Output the [X, Y] coordinate of the center of the cell containing the given text.  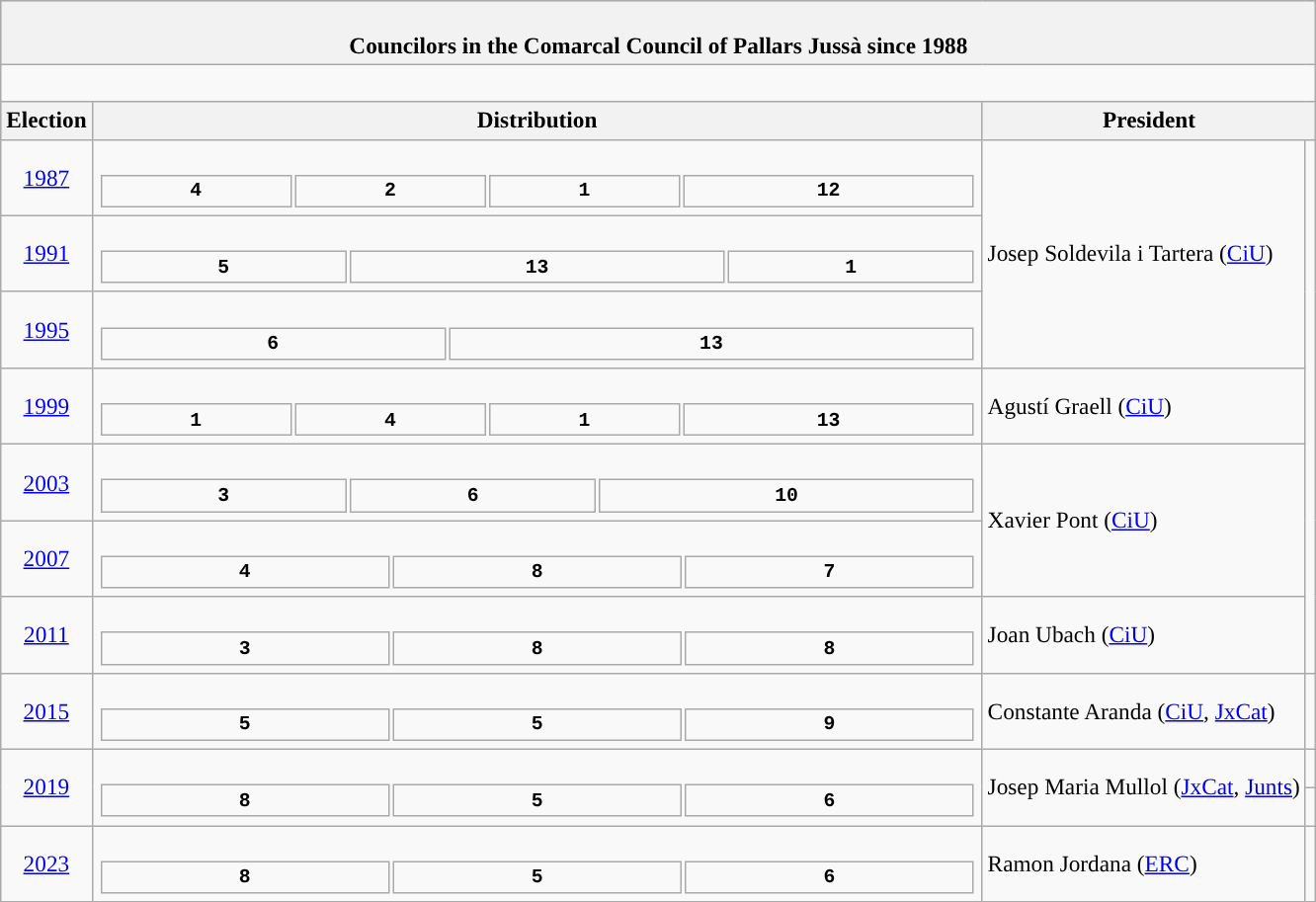
9 [830, 723]
2003 [46, 482]
12 [828, 190]
Distribution [537, 121]
Election [46, 121]
1 4 1 13 [537, 405]
4 8 7 [537, 557]
6 13 [537, 330]
2 [390, 190]
Ramon Jordana (ERC) [1144, 863]
4 2 1 12 [537, 178]
2011 [46, 634]
2007 [46, 557]
3 8 8 [537, 634]
1987 [46, 178]
Josep Soldevila i Tartera (CiU) [1144, 253]
2023 [46, 863]
2019 [46, 786]
5 13 1 [537, 253]
President [1149, 121]
Constante Aranda (CiU, JxCat) [1144, 711]
1999 [46, 405]
Joan Ubach (CiU) [1144, 634]
2015 [46, 711]
Agustí Graell (CiU) [1144, 405]
1995 [46, 330]
1991 [46, 253]
7 [830, 571]
Xavier Pont (CiU) [1144, 520]
3 6 10 [537, 482]
Josep Maria Mullol (JxCat, Junts) [1144, 786]
10 [786, 496]
Councilors in the Comarcal Council of Pallars Jussà since 1988 [658, 32]
5 5 9 [537, 711]
